Extract the (X, Y) coordinate from the center of the cell holding the provided text.  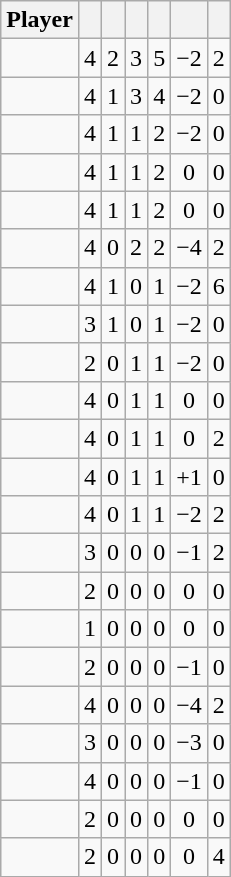
5 (160, 58)
−3 (190, 743)
Player (40, 20)
6 (218, 286)
+1 (190, 477)
